Pinpoint the cell where the given text exists, returning its (X, Y) midpoint coordinate. 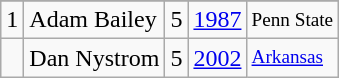
Adam Bailey (94, 20)
Dan Nystrom (94, 58)
Penn State (292, 20)
1987 (218, 20)
Arkansas (292, 58)
1 (12, 20)
2002 (218, 58)
